Capture the cell that displays the provided text and extract its (x, y) central coordinate. 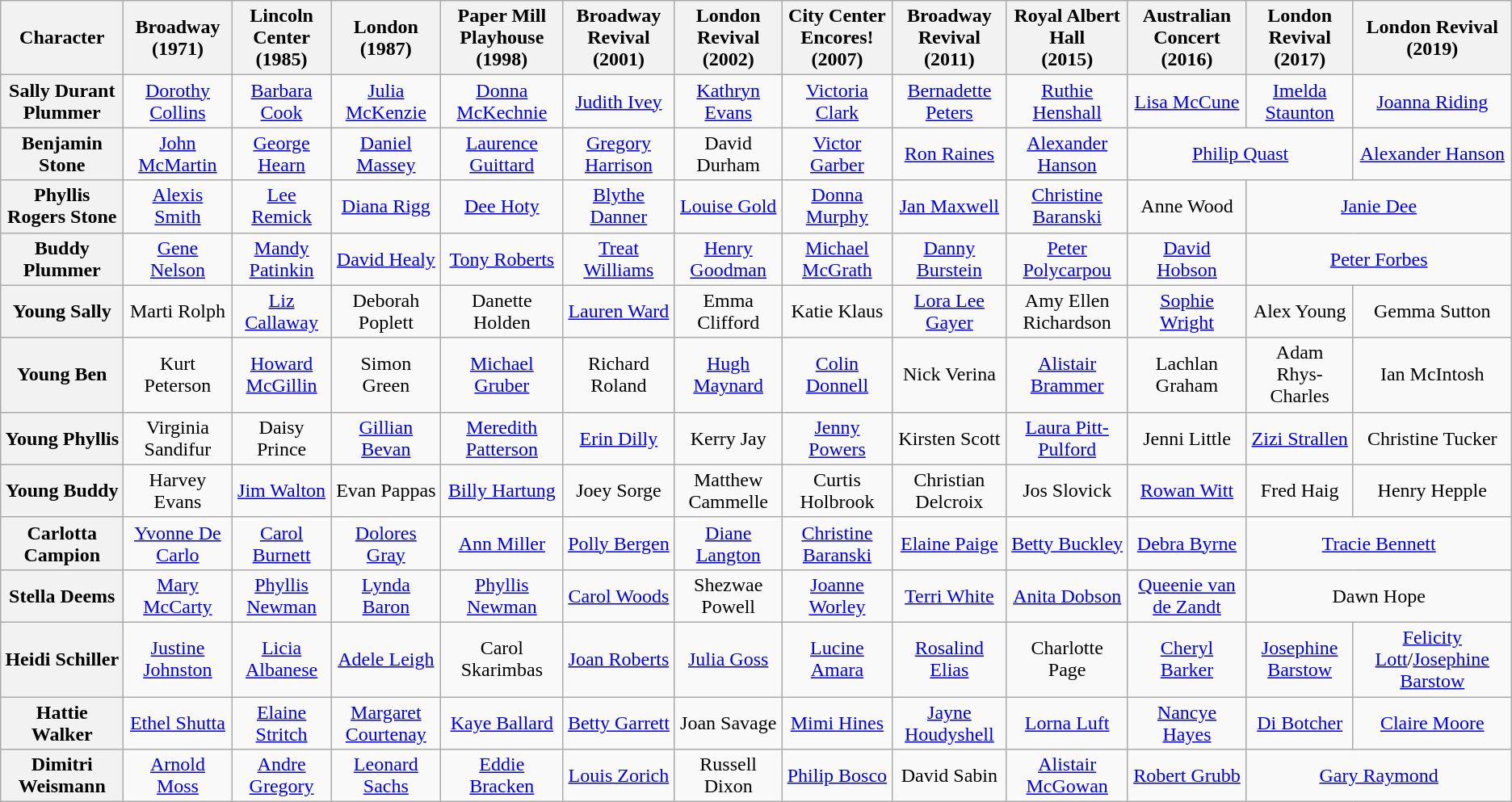
Philip Quast (1241, 153)
George Hearn (281, 153)
Lauren Ward (619, 312)
Mary McCarty (178, 596)
Lorna Luft (1066, 722)
Adele Leigh (386, 659)
Matthew Cammelle (729, 491)
Jim Walton (281, 491)
Lachlan Graham (1187, 375)
Broadway Revival(2001) (619, 38)
Lucine Amara (838, 659)
Young Ben (62, 375)
Gary Raymond (1379, 775)
Jayne Houdyshell (949, 722)
Claire Moore (1432, 722)
Tracie Bennett (1379, 543)
Joan Roberts (619, 659)
Carlotta Campion (62, 543)
Colin Donnell (838, 375)
Andre Gregory (281, 775)
Nancye Hayes (1187, 722)
Licia Albanese (281, 659)
David Hobson (1187, 258)
Dee Hoty (502, 207)
Benjamin Stone (62, 153)
Carol Skarimbas (502, 659)
Henry Hepple (1432, 491)
John McMartin (178, 153)
Blythe Danner (619, 207)
Ann Miller (502, 543)
Gregory Harrison (619, 153)
London Revival(2002) (729, 38)
Dawn Hope (1379, 596)
Nick Verina (949, 375)
Hugh Maynard (729, 375)
Michael McGrath (838, 258)
Lincoln Center(1985) (281, 38)
Broadway (1971) (178, 38)
Alexis Smith (178, 207)
Jos Slovick (1066, 491)
Julia McKenzie (386, 102)
Lora Lee Gayer (949, 312)
London Revival(2017) (1300, 38)
Ruthie Henshall (1066, 102)
Ethel Shutta (178, 722)
Jan Maxwell (949, 207)
Tony Roberts (502, 258)
Leonard Sachs (386, 775)
Lisa McCune (1187, 102)
Imelda Staunton (1300, 102)
Character (62, 38)
Kurt Peterson (178, 375)
Amy Ellen Richardson (1066, 312)
Alistair Brammer (1066, 375)
Louise Gold (729, 207)
Curtis Holbrook (838, 491)
Katie Klaus (838, 312)
Deborah Poplett (386, 312)
David Durham (729, 153)
Dimitri Weismann (62, 775)
Betty Garrett (619, 722)
Justine Johnston (178, 659)
Yvonne De Carlo (178, 543)
Joan Savage (729, 722)
David Healy (386, 258)
Erin Dilly (619, 438)
Janie Dee (1379, 207)
Josephine Barstow (1300, 659)
Laurence Guittard (502, 153)
Daniel Massey (386, 153)
Ian McIntosh (1432, 375)
Terri White (949, 596)
Joanna Riding (1432, 102)
Joanne Worley (838, 596)
Victoria Clark (838, 102)
Margaret Courtenay (386, 722)
Dolores Gray (386, 543)
London Revival(2019) (1432, 38)
Ron Raines (949, 153)
Lee Remick (281, 207)
Gene Nelson (178, 258)
Bernadette Peters (949, 102)
Heidi Schiller (62, 659)
Diane Langton (729, 543)
Robert Grubb (1187, 775)
Anita Dobson (1066, 596)
Debra Byrne (1187, 543)
Kirsten Scott (949, 438)
Australian Concert(2016) (1187, 38)
Adam Rhys-Charles (1300, 375)
Russell Dixon (729, 775)
Zizi Strallen (1300, 438)
Judith Ivey (619, 102)
Diana Rigg (386, 207)
Anne Wood (1187, 207)
Peter Forbes (1379, 258)
Young Buddy (62, 491)
Evan Pappas (386, 491)
Mimi Hines (838, 722)
Elaine Paige (949, 543)
London(1987) (386, 38)
Rosalind Elias (949, 659)
Liz Callaway (281, 312)
Phyllis Rogers Stone (62, 207)
Daisy Prince (281, 438)
Buddy Plummer (62, 258)
Meredith Patterson (502, 438)
Virginia Sandifur (178, 438)
Felicity Lott/Josephine Barstow (1432, 659)
Marti Rolph (178, 312)
Jenny Powers (838, 438)
Kaye Ballard (502, 722)
Treat Williams (619, 258)
Kathryn Evans (729, 102)
Hattie Walker (62, 722)
Eddie Bracken (502, 775)
Henry Goodman (729, 258)
Lynda Baron (386, 596)
Joey Sorge (619, 491)
Broadway Revival(2011) (949, 38)
Christian Delcroix (949, 491)
Louis Zorich (619, 775)
Betty Buckley (1066, 543)
Alistair McGowan (1066, 775)
Young Phyllis (62, 438)
Dorothy Collins (178, 102)
Sally Durant Plummer (62, 102)
Charlotte Page (1066, 659)
Billy Hartung (502, 491)
Danny Burstein (949, 258)
Cheryl Barker (1187, 659)
Victor Garber (838, 153)
Gemma Sutton (1432, 312)
Barbara Cook (281, 102)
Alex Young (1300, 312)
Kerry Jay (729, 438)
Donna McKechnie (502, 102)
Queenie van de Zandt (1187, 596)
Danette Holden (502, 312)
Carol Woods (619, 596)
Philip Bosco (838, 775)
David Sabin (949, 775)
Shezwae Powell (729, 596)
Di Botcher (1300, 722)
Christine Tucker (1432, 438)
Howard McGillin (281, 375)
Julia Goss (729, 659)
Fred Haig (1300, 491)
Emma Clifford (729, 312)
Stella Deems (62, 596)
Paper Mill Playhouse(1998) (502, 38)
Harvey Evans (178, 491)
Polly Bergen (619, 543)
Arnold Moss (178, 775)
Elaine Stritch (281, 722)
Peter Polycarpou (1066, 258)
Young Sally (62, 312)
Laura Pitt-Pulford (1066, 438)
Carol Burnett (281, 543)
Gillian Bevan (386, 438)
Mandy Patinkin (281, 258)
Royal Albert Hall(2015) (1066, 38)
Sophie Wright (1187, 312)
Richard Roland (619, 375)
Rowan Witt (1187, 491)
Jenni Little (1187, 438)
Simon Green (386, 375)
City Center Encores!(2007) (838, 38)
Michael Gruber (502, 375)
Donna Murphy (838, 207)
